Detect which cell encompasses the target text, then output its [x, y] center coordinate. 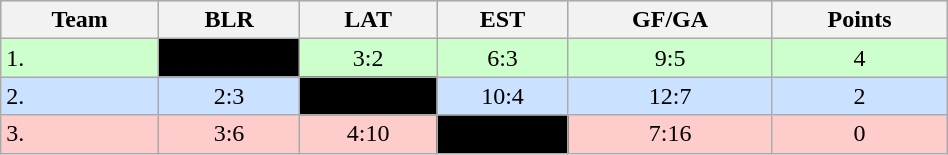
4 [860, 58]
2. [80, 96]
7:16 [670, 134]
12:7 [670, 96]
2:3 [228, 96]
3. [80, 134]
LAT [368, 20]
3:2 [368, 58]
Points [860, 20]
Team [80, 20]
2 [860, 96]
1. [80, 58]
EST [503, 20]
6:3 [503, 58]
BLR [228, 20]
10:4 [503, 96]
9:5 [670, 58]
3:6 [228, 134]
GF/GA [670, 20]
0 [860, 134]
4:10 [368, 134]
